Find where the given text appears and provide that cell's center as [x, y] coordinate. 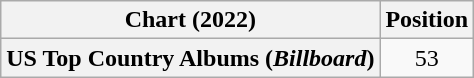
US Top Country Albums (Billboard) [190, 58]
Position [427, 20]
53 [427, 58]
Chart (2022) [190, 20]
